Return (x, y) of the center of cell containing provided text 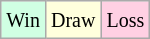
Win (24, 20)
Loss (126, 20)
Draw (72, 20)
